Pinpoint the cell where the given text exists, returning its (x, y) midpoint coordinate. 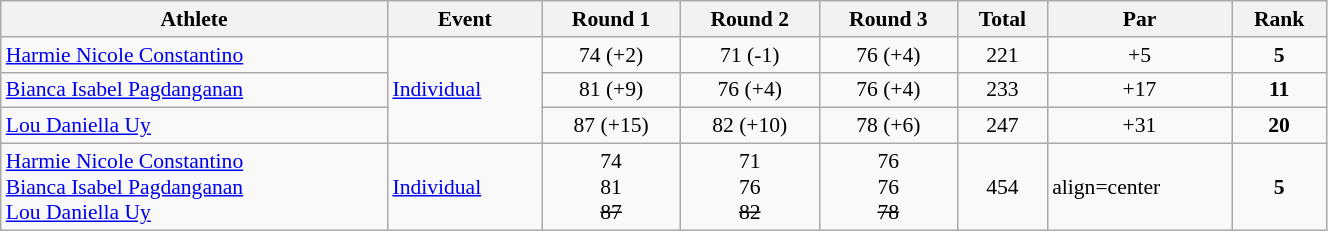
74 (+2) (612, 55)
+5 (1140, 55)
Harmie Nicole Constantino (194, 55)
Round 1 (612, 19)
Par (1140, 19)
Athlete (194, 19)
454 (1003, 188)
233 (1003, 90)
Bianca Isabel Pagdanganan (194, 90)
78 (+6) (888, 126)
+17 (1140, 90)
221 (1003, 55)
71 76 82 (750, 188)
87 (+15) (612, 126)
82 (+10) (750, 126)
Round 3 (888, 19)
align=center (1140, 188)
71 (-1) (750, 55)
Round 2 (750, 19)
Event (464, 19)
Harmie Nicole Constantino Bianca Isabel Pagdanganan Lou Daniella Uy (194, 188)
76 76 78 (888, 188)
247 (1003, 126)
74 81 87 (612, 188)
+31 (1140, 126)
81 (+9) (612, 90)
Total (1003, 19)
Rank (1280, 19)
Lou Daniella Uy (194, 126)
20 (1280, 126)
11 (1280, 90)
